Provide the (x, y) coordinate of the cell's center where the given text is located.  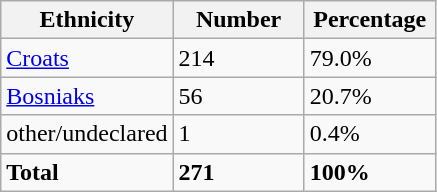
79.0% (370, 58)
Total (87, 172)
271 (238, 172)
56 (238, 96)
Croats (87, 58)
Number (238, 20)
Bosniaks (87, 96)
Ethnicity (87, 20)
20.7% (370, 96)
other/undeclared (87, 134)
0.4% (370, 134)
100% (370, 172)
1 (238, 134)
Percentage (370, 20)
214 (238, 58)
